Capture the cell that displays the provided text and extract its (X, Y) central coordinate. 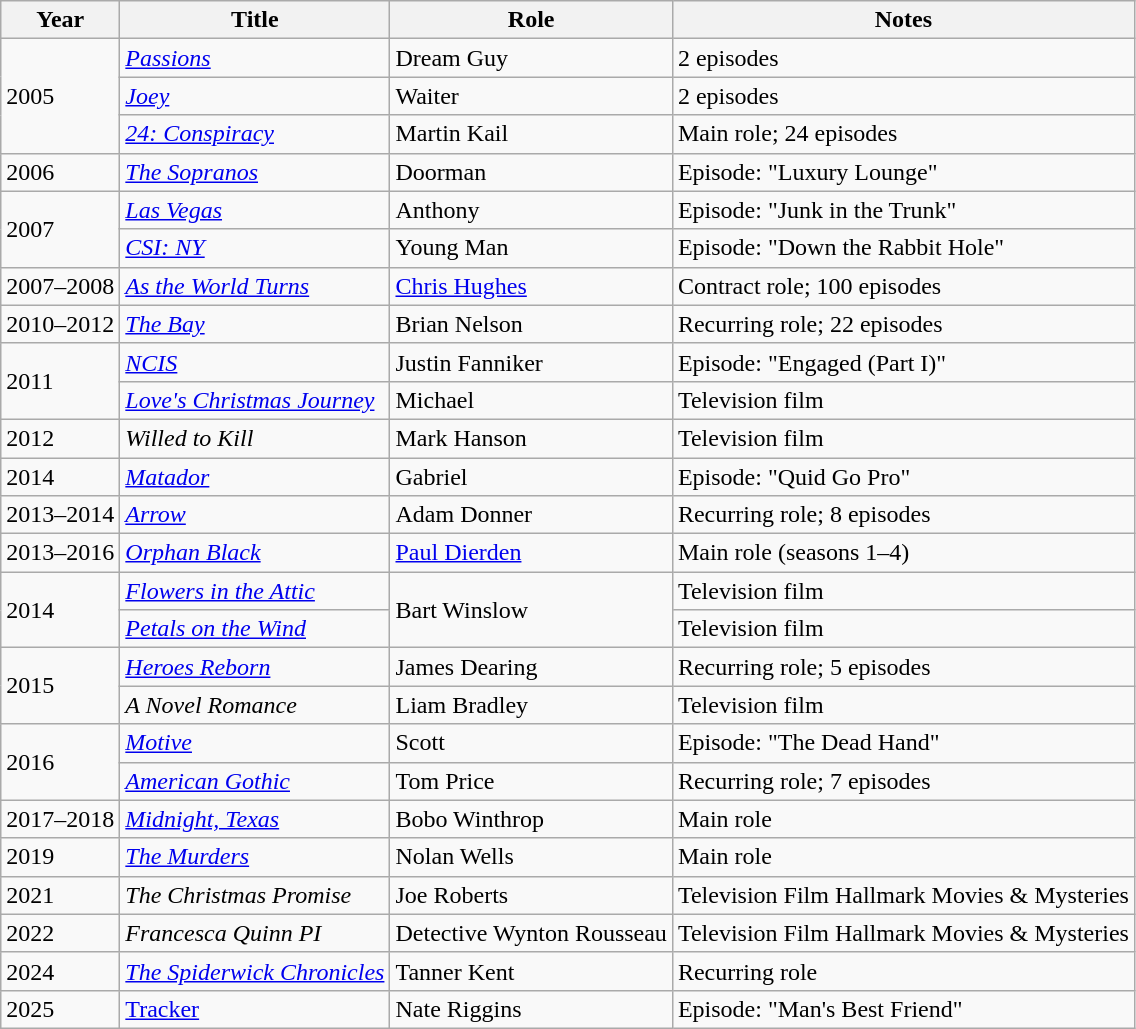
2011 (60, 381)
2010–2012 (60, 324)
Scott (531, 743)
Bobo Winthrop (531, 819)
Passions (255, 58)
CSI: NY (255, 248)
Joey (255, 96)
American Gothic (255, 781)
2013–2016 (60, 553)
Recurring role; 5 episodes (903, 667)
2024 (60, 971)
As the World Turns (255, 286)
The Sopranos (255, 172)
Year (60, 20)
2006 (60, 172)
Martin Kail (531, 134)
2019 (60, 857)
Notes (903, 20)
Nolan Wells (531, 857)
Nate Riggins (531, 1009)
Liam Bradley (531, 705)
Episode: "The Dead Hand" (903, 743)
Heroes Reborn (255, 667)
Matador (255, 477)
Gabriel (531, 477)
NCIS (255, 362)
Bart Winslow (531, 610)
2021 (60, 895)
Michael (531, 400)
The Christmas Promise (255, 895)
Midnight, Texas (255, 819)
Episode: "Junk in the Trunk" (903, 210)
2025 (60, 1009)
Young Man (531, 248)
Doorman (531, 172)
Petals on the Wind (255, 629)
Love's Christmas Journey (255, 400)
Episode: "Man's Best Friend" (903, 1009)
Episode: "Engaged (Part I)" (903, 362)
2017–2018 (60, 819)
The Spiderwick Chronicles (255, 971)
James Dearing (531, 667)
Episode: "Luxury Lounge" (903, 172)
Main role; 24 episodes (903, 134)
Arrow (255, 515)
2007 (60, 229)
Recurring role; 8 episodes (903, 515)
2005 (60, 96)
Brian Nelson (531, 324)
Adam Donner (531, 515)
Detective Wynton Rousseau (531, 933)
Dream Guy (531, 58)
Tracker (255, 1009)
Episode: "Down the Rabbit Hole" (903, 248)
Contract role; 100 episodes (903, 286)
A Novel Romance (255, 705)
Mark Hanson (531, 438)
Orphan Black (255, 553)
Joe Roberts (531, 895)
The Murders (255, 857)
2013–2014 (60, 515)
Justin Fanniker (531, 362)
Waiter (531, 96)
24: Conspiracy (255, 134)
Recurring role; 7 episodes (903, 781)
Recurring role (903, 971)
Title (255, 20)
Episode: "Quid Go Pro" (903, 477)
Tanner Kent (531, 971)
2015 (60, 686)
Flowers in the Attic (255, 591)
Recurring role; 22 episodes (903, 324)
Francesca Quinn PI (255, 933)
Willed to Kill (255, 438)
2016 (60, 762)
Las Vegas (255, 210)
Role (531, 20)
Paul Dierden (531, 553)
2012 (60, 438)
2022 (60, 933)
Anthony (531, 210)
2007–2008 (60, 286)
Chris Hughes (531, 286)
Motive (255, 743)
Main role (seasons 1–4) (903, 553)
The Bay (255, 324)
Tom Price (531, 781)
